For the text-containing cell, return its midpoint in (x, y) coordinate format. 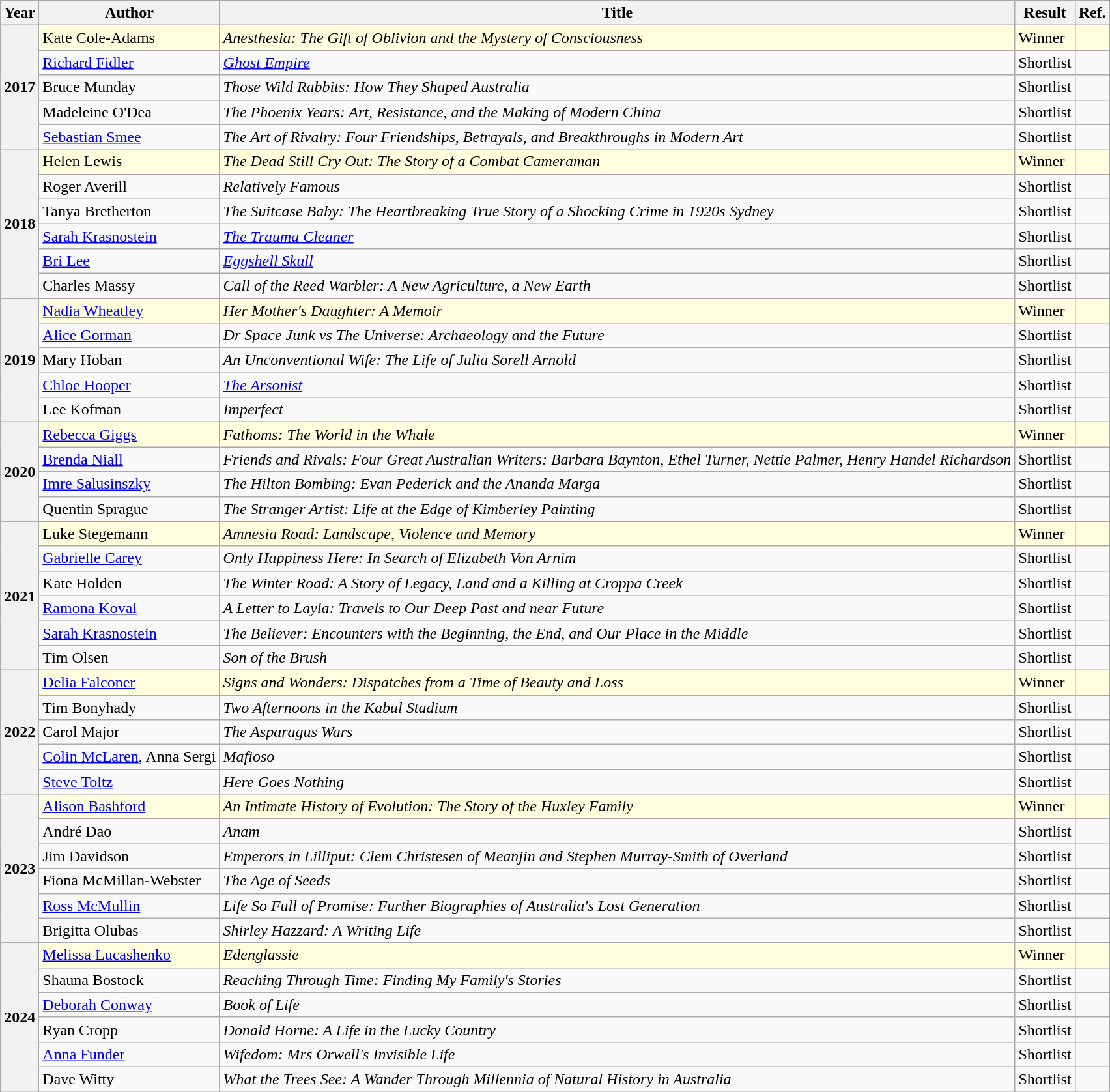
An Intimate History of Evolution: The Story of the Huxley Family (618, 807)
Dave Witty (129, 1079)
Imperfect (618, 410)
Jim Davidson (129, 856)
Helen Lewis (129, 162)
Title (618, 13)
Eggshell Skull (618, 261)
Kate Cole-Adams (129, 38)
Chloe Hooper (129, 385)
Reaching Through Time: Finding My Family's Stories (618, 980)
Brenda Niall (129, 459)
Shauna Bostock (129, 980)
Life So Full of Promise: Further Biographies of Australia's Lost Generation (618, 906)
Her Mother's Daughter: A Memoir (618, 311)
Ghost Empire (618, 63)
Ross McMullin (129, 906)
Donald Horne: A Life in the Lucky Country (618, 1029)
Those Wild Rabbits: How They Shaped Australia (618, 87)
The Hilton Bombing: Evan Pederick and the Ananda Marga (618, 484)
Mary Hoban (129, 360)
Mafioso (618, 757)
Emperors in Lilliput: Clem Christesen of Meanjin and Stephen Murray-Smith of Overland (618, 856)
Son of the Brush (618, 657)
Deborah Conway (129, 1005)
Result (1045, 13)
Brigitta Olubas (129, 930)
Lee Kofman (129, 410)
2023 (20, 869)
Anam (618, 831)
What the Trees See: A Wander Through Millennia of Natural History in Australia (618, 1079)
André Dao (129, 831)
Fathoms: The World in the Whale (618, 435)
Ref. (1092, 13)
Here Goes Nothing (618, 782)
Delia Falconer (129, 682)
Year (20, 13)
The Art of Rivalry: Four Friendships, Betrayals, and Breakthroughs in Modern Art (618, 137)
Tanya Bretherton (129, 211)
Tim Bonyhady (129, 707)
Alison Bashford (129, 807)
Roger Averill (129, 186)
Wifedom: Mrs Orwell's Invisible Life (618, 1054)
Book of Life (618, 1005)
Relatively Famous (618, 186)
Madeleine O'Dea (129, 112)
Alice Gorman (129, 336)
Amnesia Road: Landscape, Violence and Memory (618, 534)
The Dead Still Cry Out: The Story of a Combat Cameraman (618, 162)
2019 (20, 360)
Ryan Cropp (129, 1029)
Only Happiness Here: In Search of Elizabeth Von Arnim (618, 558)
2024 (20, 1017)
Bruce Munday (129, 87)
Shirley Hazzard: A Writing Life (618, 930)
2018 (20, 223)
2022 (20, 732)
Steve Toltz (129, 782)
Anna Funder (129, 1054)
Friends and Rivals: Four Great Australian Writers: Barbara Baynton, Ethel Turner, Nettie Palmer, Henry Handel Richardson (618, 459)
The Phoenix Years: Art, Resistance, and the Making of Modern China (618, 112)
The Age of Seeds (618, 881)
The Winter Road: A Story of Legacy, Land and a Killing at Croppa Creek (618, 583)
Melissa Lucashenko (129, 955)
Richard Fidler (129, 63)
Kate Holden (129, 583)
Charles Massy (129, 285)
Ramona Koval (129, 608)
Gabrielle Carey (129, 558)
Signs and Wonders: Dispatches from a Time of Beauty and Loss (618, 682)
Bri Lee (129, 261)
Quentin Sprague (129, 509)
Luke Stegemann (129, 534)
The Suitcase Baby: The Heartbreaking True Story of a Shocking Crime in 1920s Sydney (618, 211)
2017 (20, 87)
Sebastian Smee (129, 137)
The Trauma Cleaner (618, 236)
Nadia Wheatley (129, 311)
The Asparagus Wars (618, 732)
The Believer: Encounters with the Beginning, the End, and Our Place in the Middle (618, 633)
The Arsonist (618, 385)
Edenglassie (618, 955)
Tim Olsen (129, 657)
Anesthesia: The Gift of Oblivion and the Mystery of Consciousness (618, 38)
A Letter to Layla: Travels to Our Deep Past and near Future (618, 608)
Call of the Reed Warbler: A New Agriculture, a New Earth (618, 285)
2021 (20, 596)
Author (129, 13)
2020 (20, 472)
Imre Salusinszky (129, 484)
Two Afternoons in the Kabul Stadium (618, 707)
An Unconventional Wife: The Life of Julia Sorell Arnold (618, 360)
The Stranger Artist: Life at the Edge of Kimberley Painting (618, 509)
Dr Space Junk vs The Universe: Archaeology and the Future (618, 336)
Carol Major (129, 732)
Fiona McMillan-Webster (129, 881)
Colin McLaren, Anna Sergi (129, 757)
Rebecca Giggs (129, 435)
